Output the [x, y] coordinate of the center of the cell containing the given text.  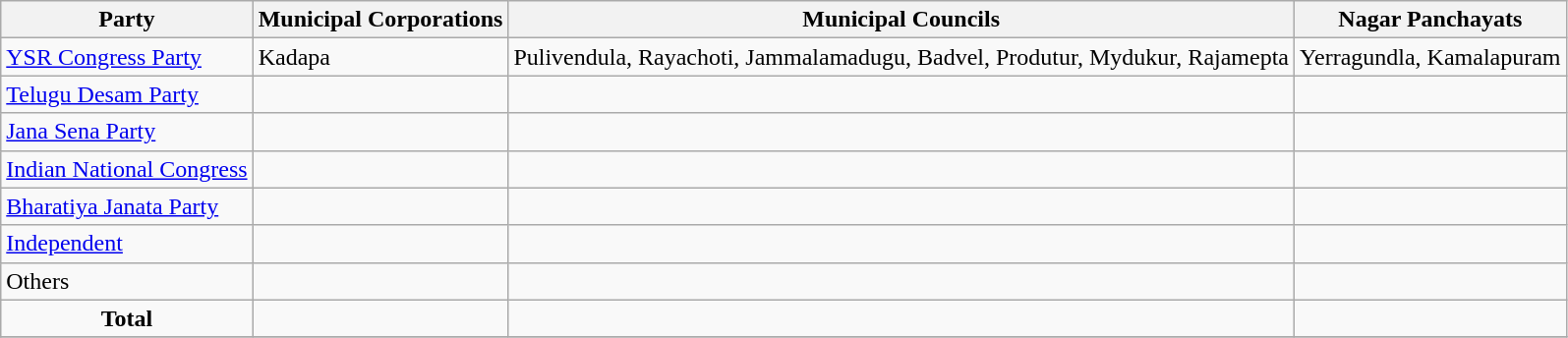
Jana Sena Party [127, 132]
Pulivendula, Rayachoti, Jammalamadugu, Badvel, Produtur, Mydukur, Rajamepta [901, 57]
Kadapa [380, 57]
Bharatiya Janata Party [127, 206]
Yerragundla, Kamalapuram [1431, 57]
Municipal Councils [901, 20]
Municipal Corporations [380, 20]
Indian National Congress [127, 169]
Party [127, 20]
Total [127, 318]
Nagar Panchayats [1431, 20]
Independent [127, 244]
YSR Congress Party [127, 57]
Telugu Desam Party [127, 94]
Others [127, 281]
